For the text-containing cell, return its midpoint in (X, Y) coordinate format. 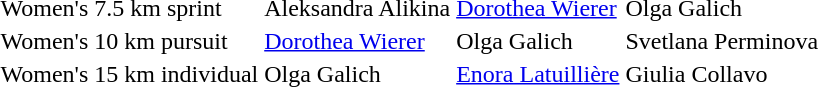
Dorothea Wierer (358, 41)
Olga Galich (538, 41)
